Scan for the cell matching the given text and deliver its (X, Y) coordinate at center. 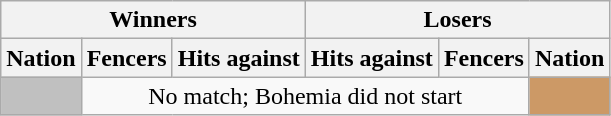
No match; Bohemia did not start (305, 96)
Losers (458, 20)
Winners (154, 20)
